Provide the [x, y] coordinate of the cell's center where the given text is located.  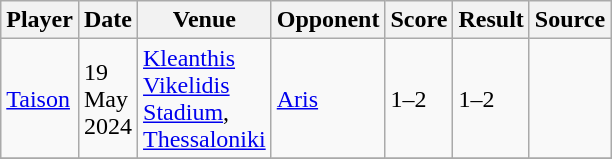
Score [419, 20]
Date [108, 20]
Venue [205, 20]
Aris [328, 98]
Kleanthis Vikelidis Stadium, Thessaloniki [205, 98]
Source [570, 20]
Player [40, 20]
Taison [40, 98]
Result [491, 20]
19 May 2024 [108, 98]
Opponent [328, 20]
